Detect which cell encompasses the target text, then output its (x, y) center coordinate. 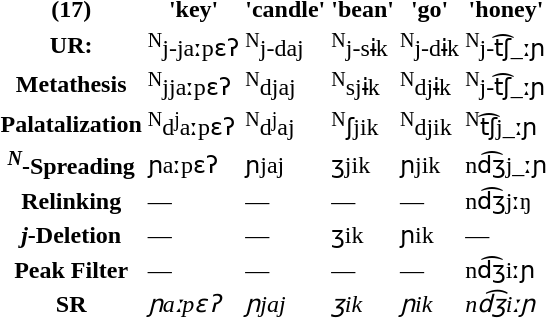
Nj-dɨk (429, 45)
Ndjaːpɛʔ (193, 124)
ʒik (363, 235)
ɲjaj (286, 163)
Nj-jaːpɛʔ (193, 45)
Nj-sɨk (363, 45)
Ndjik (429, 124)
ɲjik (429, 163)
ɲik (429, 235)
Nsjɨk (363, 84)
Njjaːpɛʔ (193, 84)
ɲaːpɛʔ (193, 163)
ʒjik (363, 163)
Nʃjik (363, 124)
Nj-daj (286, 45)
Ndjɨk (429, 84)
